Identify which cell holds the provided text, then report its (X, Y) central coordinate. 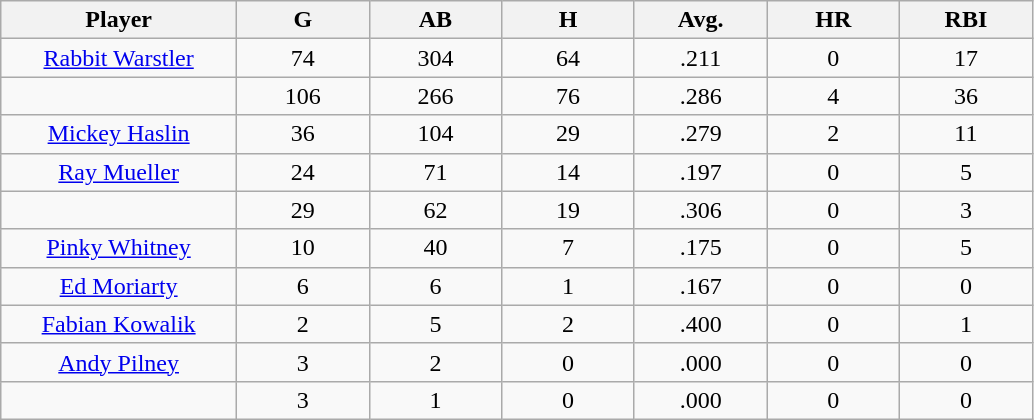
AB (436, 20)
Ed Moriarty (119, 286)
.197 (700, 172)
.279 (700, 134)
Ray Mueller (119, 172)
11 (966, 134)
304 (436, 58)
24 (304, 172)
106 (304, 96)
62 (436, 210)
19 (568, 210)
14 (568, 172)
4 (834, 96)
266 (436, 96)
.286 (700, 96)
Andy Pilney (119, 362)
40 (436, 248)
104 (436, 134)
.167 (700, 286)
Mickey Haslin (119, 134)
.211 (700, 58)
Fabian Kowalik (119, 324)
76 (568, 96)
Player (119, 20)
Pinky Whitney (119, 248)
74 (304, 58)
10 (304, 248)
.400 (700, 324)
71 (436, 172)
17 (966, 58)
H (568, 20)
G (304, 20)
RBI (966, 20)
HR (834, 20)
.306 (700, 210)
.175 (700, 248)
64 (568, 58)
Rabbit Warstler (119, 58)
Avg. (700, 20)
7 (568, 248)
